Capture the cell that displays the provided text and extract its (X, Y) central coordinate. 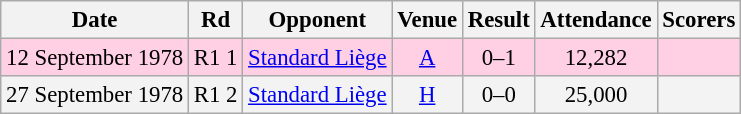
0–1 (498, 58)
25,000 (596, 95)
27 September 1978 (95, 95)
R1 2 (216, 95)
0–0 (498, 95)
Scorers (699, 20)
12,282 (596, 58)
Venue (428, 20)
H (428, 95)
12 September 1978 (95, 58)
Opponent (318, 20)
R1 1 (216, 58)
Rd (216, 20)
Date (95, 20)
Result (498, 20)
Attendance (596, 20)
A (428, 58)
